Find where the given text appears and provide that cell's center as [X, Y] coordinate. 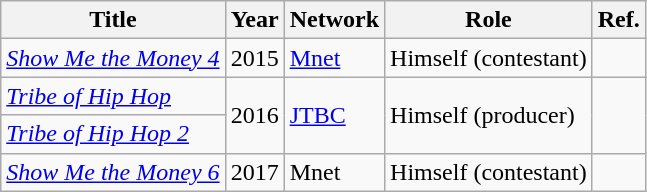
Show Me the Money 6 [113, 172]
JTBC [334, 115]
Tribe of Hip Hop [113, 96]
2017 [254, 172]
Role [489, 20]
Year [254, 20]
Himself (producer) [489, 115]
Network [334, 20]
2016 [254, 115]
Ref. [618, 20]
Title [113, 20]
Show Me the Money 4 [113, 58]
Tribe of Hip Hop 2 [113, 134]
2015 [254, 58]
